Determine the (x, y) coordinate at the center of the cell enclosing the given text.  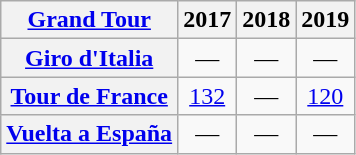
120 (326, 96)
Vuelta a España (90, 134)
2018 (266, 20)
132 (208, 96)
2019 (326, 20)
Giro d'Italia (90, 58)
Tour de France (90, 96)
Grand Tour (90, 20)
2017 (208, 20)
